Determine the [x, y] coordinate at the center of the cell enclosing the given text.  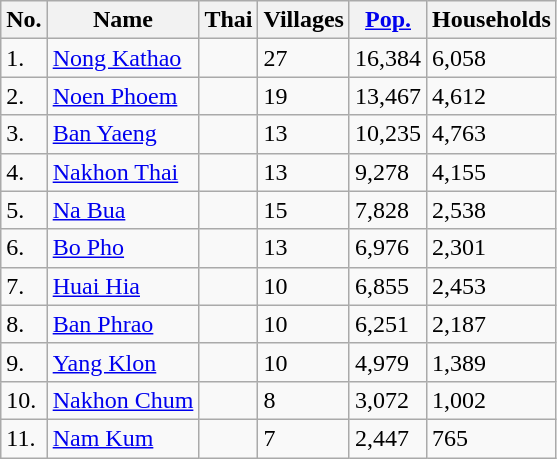
Villages [304, 20]
7 [304, 438]
8. [24, 324]
2,187 [492, 324]
Nakhon Thai [123, 172]
8 [304, 400]
2,453 [492, 286]
Households [492, 20]
4,763 [492, 134]
2,301 [492, 248]
6,058 [492, 58]
Thai [228, 20]
6,976 [388, 248]
No. [24, 20]
10. [24, 400]
6,855 [388, 286]
7,828 [388, 210]
10,235 [388, 134]
2,538 [492, 210]
Nam Kum [123, 438]
Nakhon Chum [123, 400]
6,251 [388, 324]
3,072 [388, 400]
9,278 [388, 172]
6. [24, 248]
2,447 [388, 438]
Huai Hia [123, 286]
Name [123, 20]
16,384 [388, 58]
1,389 [492, 362]
4. [24, 172]
4,612 [492, 96]
Noen Phoem [123, 96]
Ban Phrao [123, 324]
Pop. [388, 20]
Na Bua [123, 210]
2. [24, 96]
1. [24, 58]
Bo Pho [123, 248]
9. [24, 362]
4,979 [388, 362]
3. [24, 134]
7. [24, 286]
19 [304, 96]
5. [24, 210]
4,155 [492, 172]
15 [304, 210]
13,467 [388, 96]
27 [304, 58]
11. [24, 438]
Yang Klon [123, 362]
Nong Kathao [123, 58]
765 [492, 438]
1,002 [492, 400]
Ban Yaeng [123, 134]
